Return the (x, y) coordinate for the center point of the cell that contains the specified text.  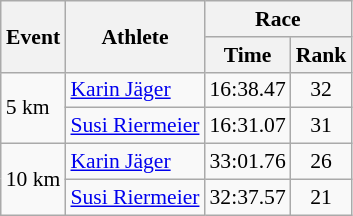
10 km (34, 180)
5 km (34, 108)
16:31.07 (247, 126)
32 (322, 90)
Time (247, 55)
Race (278, 19)
33:01.76 (247, 162)
Athlete (134, 36)
31 (322, 126)
Rank (322, 55)
32:37.57 (247, 197)
26 (322, 162)
Event (34, 36)
16:38.47 (247, 90)
21 (322, 197)
